From the cell containing the given text, extract its center point as [X, Y] coordinate. 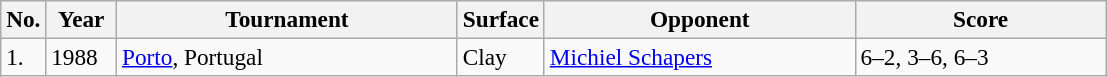
1988 [82, 57]
Year [82, 19]
No. [24, 19]
Clay [500, 57]
Michiel Schapers [700, 57]
Opponent [700, 19]
1. [24, 57]
6–2, 3–6, 6–3 [980, 57]
Surface [500, 19]
Score [980, 19]
Porto, Portugal [288, 57]
Tournament [288, 19]
